Search for the cell housing the specified text and yield its (X, Y) center coordinate. 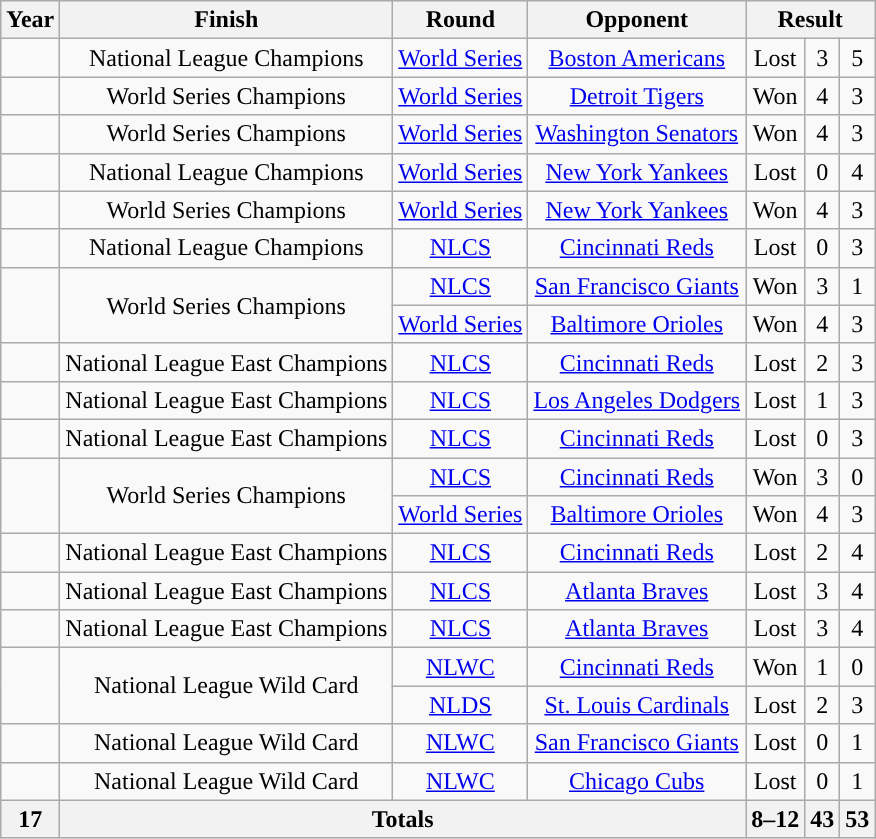
53 (858, 819)
Boston Americans (637, 58)
Washington Senators (637, 134)
Chicago Cubs (637, 781)
NLDS (460, 705)
St. Louis Cardinals (637, 705)
Detroit Tigers (637, 96)
8–12 (776, 819)
Round (460, 20)
5 (858, 58)
Totals (403, 819)
Finish (226, 20)
Result (810, 20)
Year (30, 20)
43 (822, 819)
Opponent (637, 20)
Los Angeles Dodgers (637, 400)
17 (30, 819)
